From the cell containing the given text, extract its center point as (x, y) coordinate. 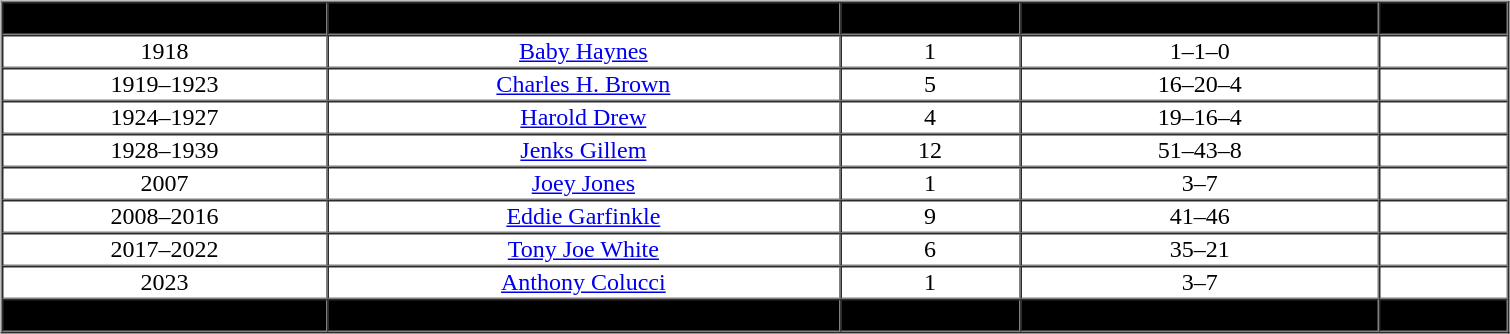
1–1–0 (1200, 52)
4 (930, 118)
1924–1927 (164, 118)
169–163–16 (1200, 316)
Charles H. Brown (584, 84)
Tenure (164, 18)
41–46 (1200, 216)
Baby Haynes (584, 52)
Eddie Garfinkle (584, 216)
Years (930, 18)
1918 (164, 52)
1928–1939 (164, 150)
Pct. (1444, 18)
Record (1200, 18)
2008–2016 (164, 216)
6 (930, 250)
5 (930, 84)
2017–2022 (164, 250)
Tony Joe White (584, 250)
30 (930, 316)
35–21 (1200, 250)
Totals (164, 316)
Harold Drew (584, 118)
9 (930, 216)
51–43–8 (1200, 150)
7 coaches (584, 316)
Jenks Gillem (584, 150)
2023 (164, 282)
2007 (164, 184)
Coach (584, 18)
Joey Jones (584, 184)
Anthony Colucci (584, 282)
19–16–4 (1200, 118)
16–20–4 (1200, 84)
12 (930, 150)
1919–1923 (164, 84)
